Determine the (x, y) coordinate at the center of the cell enclosing the given text.  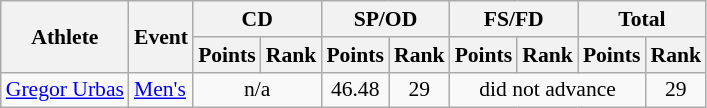
FS/FD (514, 19)
Athlete (65, 36)
Total (642, 19)
Men's (161, 90)
SP/OD (385, 19)
n/a (257, 90)
Gregor Urbas (65, 90)
Event (161, 36)
46.48 (355, 90)
did not advance (548, 90)
CD (257, 19)
